Detect which cell encompasses the target text, then output its [x, y] center coordinate. 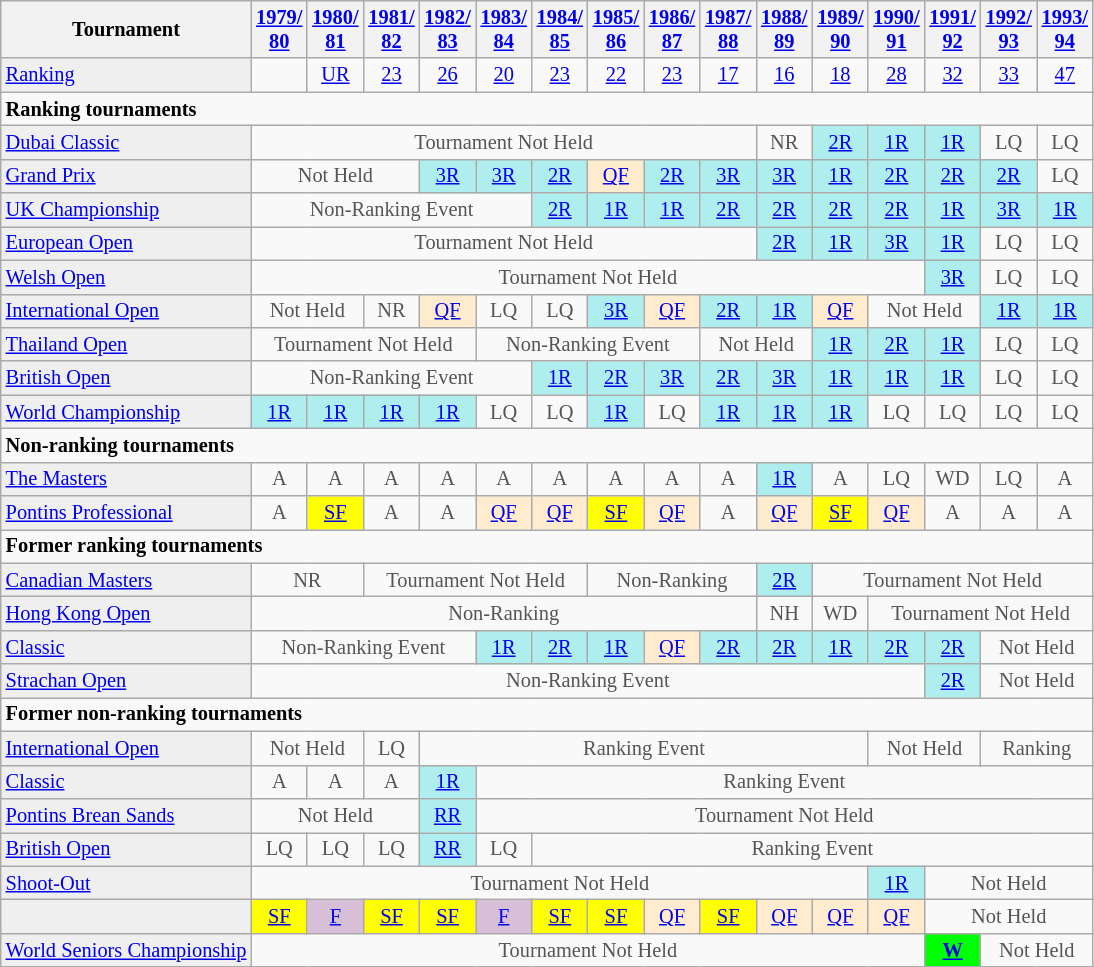
1984/85 [560, 29]
Canadian Masters [126, 580]
1983/84 [504, 29]
1992/93 [1009, 29]
16 [784, 75]
W [953, 950]
Former non-ranking tournaments [547, 714]
Shoot-Out [126, 883]
1989/90 [840, 29]
Tournament [126, 29]
1985/86 [616, 29]
Pontins Brean Sands [126, 815]
22 [616, 75]
Ranking tournaments [547, 109]
33 [1009, 75]
World Championship [126, 412]
1986/87 [672, 29]
Former ranking tournaments [547, 546]
26 [448, 75]
1993/94 [1065, 29]
17 [728, 75]
Non-ranking tournaments [547, 445]
Dubai Classic [126, 142]
28 [896, 75]
UR [335, 75]
Thailand Open [126, 344]
20 [504, 75]
1982/83 [448, 29]
1987/88 [728, 29]
Strachan Open [126, 681]
Pontins Professional [126, 513]
47 [1065, 75]
The Masters [126, 479]
1979/80 [279, 29]
European Open [126, 243]
1980/81 [335, 29]
Hong Kong Open [126, 613]
18 [840, 75]
Welsh Open [126, 277]
1991/92 [953, 29]
1981/82 [391, 29]
1988/89 [784, 29]
UK Championship [126, 210]
NH [784, 613]
1990/91 [896, 29]
Grand Prix [126, 176]
32 [953, 75]
World Seniors Championship [126, 950]
